Pinpoint the cell where the given text exists, returning its (x, y) midpoint coordinate. 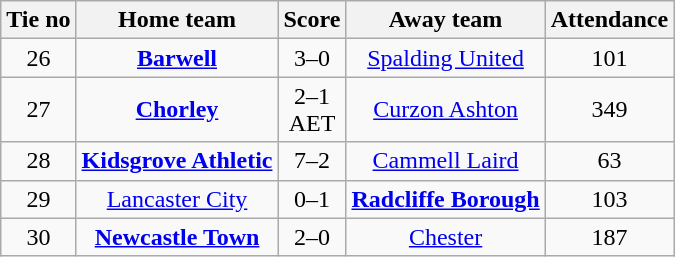
7–2 (312, 161)
Lancaster City (177, 199)
Barwell (177, 58)
29 (38, 199)
Score (312, 20)
Cammell Laird (446, 161)
2–1AET (312, 110)
101 (609, 58)
27 (38, 110)
2–0 (312, 237)
Curzon Ashton (446, 110)
30 (38, 237)
28 (38, 161)
Radcliffe Borough (446, 199)
0–1 (312, 199)
Newcastle Town (177, 237)
Away team (446, 20)
Kidsgrove Athletic (177, 161)
26 (38, 58)
Home team (177, 20)
3–0 (312, 58)
63 (609, 161)
Chorley (177, 110)
103 (609, 199)
349 (609, 110)
Spalding United (446, 58)
Chester (446, 237)
187 (609, 237)
Attendance (609, 20)
Tie no (38, 20)
